From the cell containing the given text, extract its center point as [X, Y] coordinate. 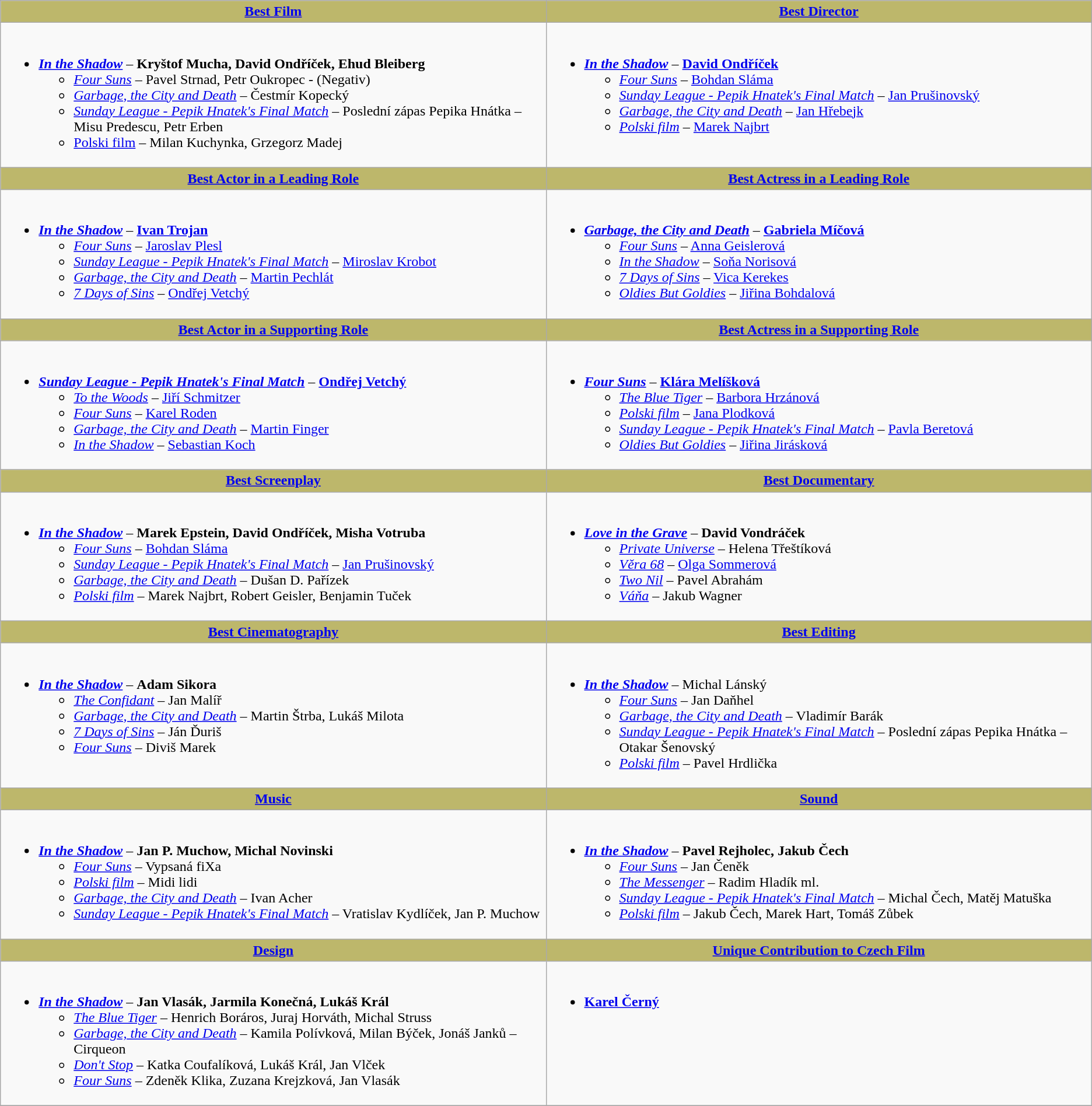
Music [273, 799]
Best Actor in a Supporting Role [273, 330]
Best Actress in a Leading Role [819, 178]
Best Screenplay [273, 481]
Best Editing [819, 632]
Karel Černý [819, 1034]
Best Cinematography [273, 632]
Best Actor in a Leading Role [273, 178]
Best Actress in a Supporting Role [819, 330]
Unique Contribution to Czech Film [819, 950]
Best Documentary [819, 481]
Design [273, 950]
Best Film [273, 12]
Sound [819, 799]
Best Director [819, 12]
Love in the Grave – David VondráčekPrivate Universe – Helena TřeštíkováVěra 68 – Olga SommerováTwo Nil – Pavel AbrahámVáňa – Jakub Wagner [819, 556]
